Return [x, y] of the center of cell containing provided text 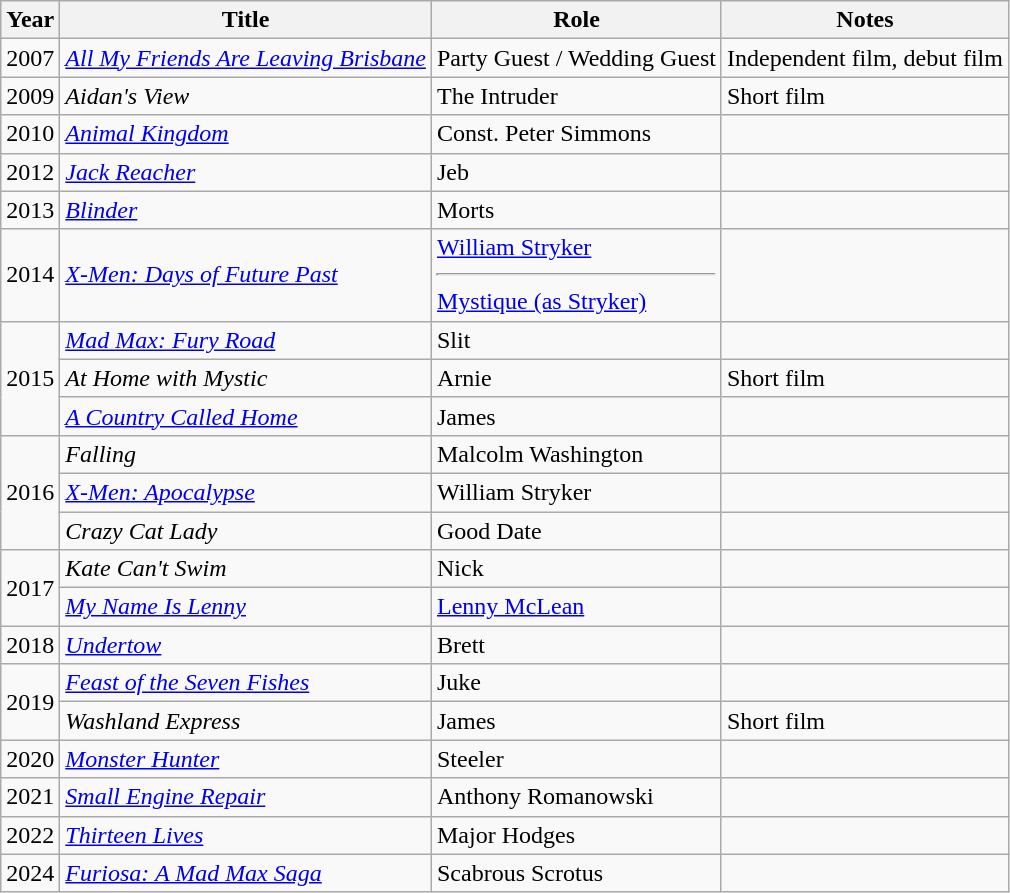
Arnie [576, 378]
Crazy Cat Lady [246, 531]
2016 [30, 492]
At Home with Mystic [246, 378]
Animal Kingdom [246, 134]
2012 [30, 172]
Const. Peter Simmons [576, 134]
2021 [30, 797]
2015 [30, 378]
Falling [246, 454]
2020 [30, 759]
2010 [30, 134]
Anthony Romanowski [576, 797]
2024 [30, 873]
Year [30, 20]
Major Hodges [576, 835]
Thirteen Lives [246, 835]
The Intruder [576, 96]
Role [576, 20]
Good Date [576, 531]
My Name Is Lenny [246, 607]
2007 [30, 58]
2017 [30, 588]
Slit [576, 340]
X-Men: Apocalypse [246, 492]
Feast of the Seven Fishes [246, 683]
Juke [576, 683]
2019 [30, 702]
Washland Express [246, 721]
2013 [30, 210]
Scabrous Scrotus [576, 873]
2014 [30, 275]
2022 [30, 835]
X-Men: Days of Future Past [246, 275]
Undertow [246, 645]
Blinder [246, 210]
2009 [30, 96]
2018 [30, 645]
Jeb [576, 172]
Jack Reacher [246, 172]
Party Guest / Wedding Guest [576, 58]
A Country Called Home [246, 416]
Monster Hunter [246, 759]
Lenny McLean [576, 607]
Aidan's View [246, 96]
Independent film, debut film [864, 58]
William Stryker [576, 492]
Malcolm Washington [576, 454]
Nick [576, 569]
Mad Max: Fury Road [246, 340]
All My Friends Are Leaving Brisbane [246, 58]
Brett [576, 645]
Notes [864, 20]
Small Engine Repair [246, 797]
Title [246, 20]
Furiosa: A Mad Max Saga [246, 873]
Steeler [576, 759]
Morts [576, 210]
Kate Can't Swim [246, 569]
William StrykerMystique (as Stryker) [576, 275]
